Determine the [X, Y] coordinate at the center of the cell enclosing the given text.  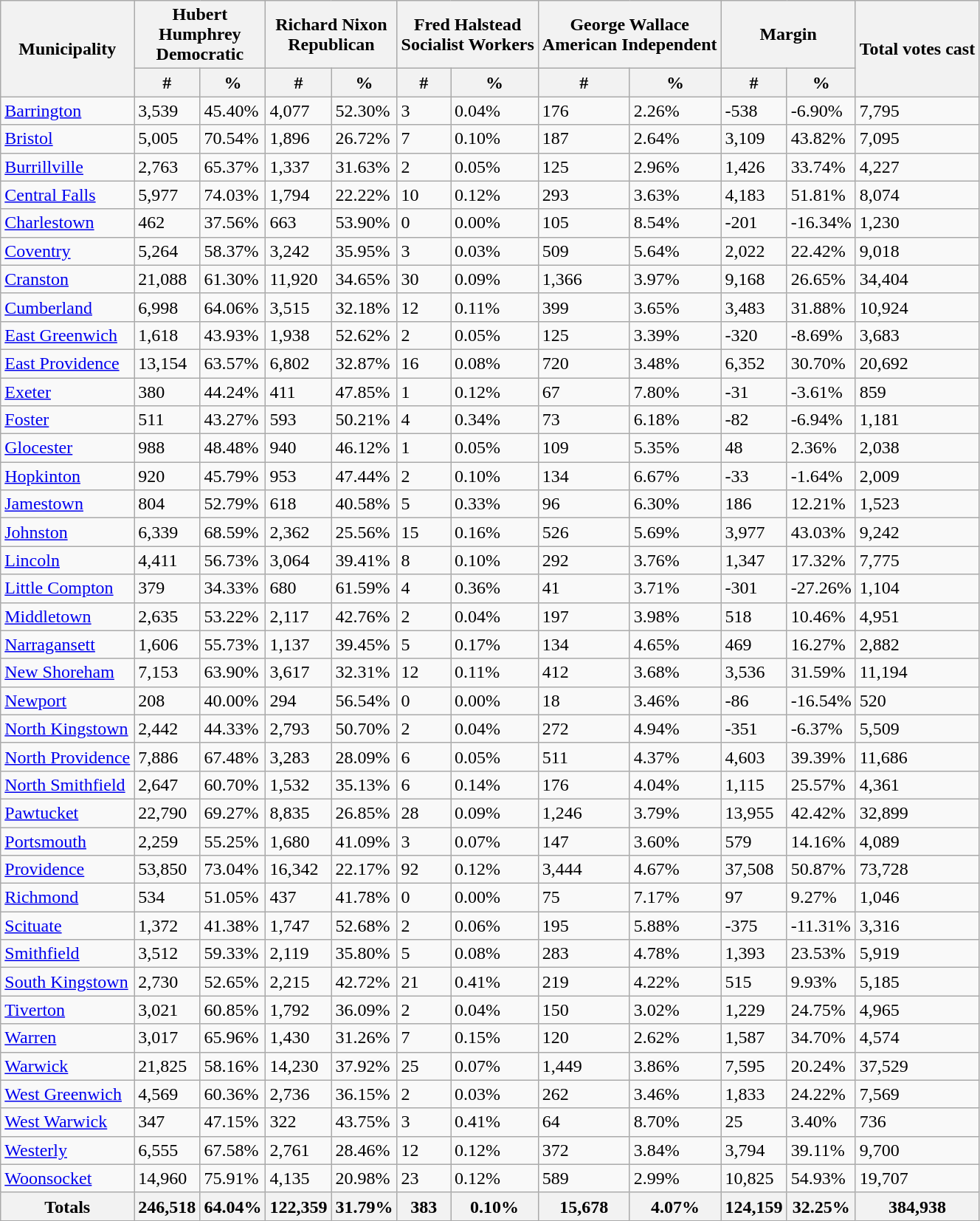
30 [424, 279]
5,005 [167, 139]
22.17% [365, 870]
1,938 [298, 335]
Fred HalsteadSocialist Workers [468, 35]
Totals [68, 1206]
2,038 [917, 448]
67.58% [233, 1150]
1,606 [167, 644]
Cumberland [68, 307]
13,154 [167, 363]
67.48% [233, 757]
Margin [788, 35]
20.98% [365, 1178]
2.99% [675, 1178]
41 [584, 588]
4,077 [298, 111]
45.40% [233, 111]
28.46% [365, 1150]
96 [584, 504]
43.03% [821, 532]
6,555 [167, 1150]
-201 [754, 223]
97 [754, 898]
75 [584, 898]
69.27% [233, 813]
23.53% [821, 954]
8 [424, 560]
2,215 [298, 982]
4.67% [675, 870]
520 [917, 701]
34,404 [917, 279]
31.59% [821, 673]
2,119 [298, 954]
618 [298, 504]
58.37% [233, 251]
7,795 [917, 111]
31.63% [365, 167]
50.87% [821, 870]
2,793 [298, 729]
56.73% [233, 560]
4,183 [754, 195]
52.30% [365, 111]
0.16% [494, 532]
3,109 [754, 139]
804 [167, 504]
399 [584, 307]
70.54% [233, 139]
52.62% [365, 335]
2.62% [675, 1038]
380 [167, 392]
-320 [754, 335]
25.56% [365, 532]
412 [584, 673]
44.33% [233, 729]
4,227 [917, 167]
3,483 [754, 307]
34.33% [233, 588]
988 [167, 448]
19,707 [917, 1178]
30.70% [821, 363]
-86 [754, 701]
53,850 [167, 870]
3.39% [675, 335]
109 [584, 448]
35.13% [365, 785]
65.96% [233, 1038]
32.25% [821, 1206]
7,595 [754, 1066]
589 [584, 1178]
Lincoln [68, 560]
246,518 [167, 1206]
2,761 [298, 1150]
372 [584, 1150]
40.58% [365, 504]
Central Falls [68, 195]
6.18% [675, 420]
47.85% [365, 392]
8.70% [675, 1122]
Glocester [68, 448]
4,135 [298, 1178]
42.72% [365, 982]
54.93% [821, 1178]
1,896 [298, 139]
283 [584, 954]
61.59% [365, 588]
187 [584, 139]
58.16% [233, 1066]
East Providence [68, 363]
22.22% [365, 195]
534 [167, 898]
20.24% [821, 1066]
4,411 [167, 560]
859 [917, 392]
2.96% [675, 167]
51.05% [233, 898]
347 [167, 1122]
Burrillville [68, 167]
4,569 [167, 1094]
5.64% [675, 251]
3.65% [675, 307]
0.36% [494, 588]
3.79% [675, 813]
39.45% [365, 644]
Exeter [68, 392]
1,792 [298, 1010]
3.02% [675, 1010]
2,022 [754, 251]
28 [424, 813]
56.54% [365, 701]
4,965 [917, 1010]
Narragansett [68, 644]
43.93% [233, 335]
Johnston [68, 532]
Foster [68, 420]
3,444 [584, 870]
3,794 [754, 1150]
Newport [68, 701]
34.65% [365, 279]
Woonsocket [68, 1178]
67 [584, 392]
4.37% [675, 757]
509 [584, 251]
92 [424, 870]
3,539 [167, 111]
384,938 [917, 1206]
6,352 [754, 363]
7,569 [917, 1094]
1,181 [917, 420]
4,574 [917, 1038]
2,442 [167, 729]
294 [298, 701]
Hopkinton [68, 476]
West Warwick [68, 1122]
3.40% [821, 1122]
55.73% [233, 644]
5,264 [167, 251]
42.76% [365, 616]
219 [584, 982]
75.91% [233, 1178]
16,342 [298, 870]
3,536 [754, 673]
36.09% [365, 1010]
3,242 [298, 251]
0.14% [494, 785]
720 [584, 363]
0.15% [494, 1038]
43.27% [233, 420]
3.86% [675, 1066]
Scituate [68, 926]
3.63% [675, 195]
5.88% [675, 926]
3.68% [675, 673]
Portsmouth [68, 841]
10.46% [821, 616]
-11.31% [821, 926]
41.38% [233, 926]
-6.94% [821, 420]
2,362 [298, 532]
-375 [754, 926]
74.03% [233, 195]
3.84% [675, 1150]
21,088 [167, 279]
2,009 [917, 476]
45.79% [233, 476]
48.48% [233, 448]
55.25% [233, 841]
105 [584, 223]
52.65% [233, 982]
25.57% [821, 785]
35.95% [365, 251]
52.79% [233, 504]
44.24% [233, 392]
65.37% [233, 167]
1,430 [298, 1038]
61.30% [233, 279]
Jamestown [68, 504]
Coventry [68, 251]
2,259 [167, 841]
0.17% [494, 644]
292 [584, 560]
-301 [754, 588]
272 [584, 729]
14.16% [821, 841]
73.04% [233, 870]
920 [167, 476]
383 [424, 1206]
31.88% [821, 307]
22,790 [167, 813]
1,104 [917, 588]
Smithfield [68, 954]
3.48% [675, 363]
64.06% [233, 307]
940 [298, 448]
3,316 [917, 926]
11,686 [917, 757]
1,747 [298, 926]
10 [424, 195]
43.75% [365, 1122]
51.81% [821, 195]
9,168 [754, 279]
515 [754, 982]
3.60% [675, 841]
1,393 [754, 954]
50.21% [365, 420]
46.12% [365, 448]
Total votes cast [917, 49]
4.22% [675, 982]
4,089 [917, 841]
64.04% [233, 1206]
120 [584, 1038]
5.35% [675, 448]
3,512 [167, 954]
5,509 [917, 729]
North Providence [68, 757]
47.15% [233, 1122]
50.70% [365, 729]
48 [754, 448]
7,095 [917, 139]
37.56% [233, 223]
Richmond [68, 898]
953 [298, 476]
73 [584, 420]
39.39% [821, 757]
208 [167, 701]
Little Compton [68, 588]
262 [584, 1094]
195 [584, 926]
12.21% [821, 504]
1,337 [298, 167]
Cranston [68, 279]
680 [298, 588]
-16.54% [821, 701]
George WallaceAmerican Independent [629, 35]
4.04% [675, 785]
Pawtucket [68, 813]
1,833 [754, 1094]
4.78% [675, 954]
60.85% [233, 1010]
-16.34% [821, 223]
Charlestown [68, 223]
35.80% [365, 954]
322 [298, 1122]
East Greenwich [68, 335]
9,700 [917, 1150]
North Kingstown [68, 729]
3.98% [675, 616]
34.70% [821, 1038]
Municipality [68, 49]
Middletown [68, 616]
0.34% [494, 420]
5,919 [917, 954]
5.69% [675, 532]
2,763 [167, 167]
31.26% [365, 1038]
2,635 [167, 616]
17.32% [821, 560]
26.65% [821, 279]
Barrington [68, 111]
4,361 [917, 785]
147 [584, 841]
32,899 [917, 813]
-351 [754, 729]
37.92% [365, 1066]
10,924 [917, 307]
New Shoreham [68, 673]
16 [424, 363]
North Smithfield [68, 785]
47.44% [365, 476]
21 [424, 982]
-8.69% [821, 335]
1,229 [754, 1010]
1,794 [298, 195]
2.64% [675, 139]
3,283 [298, 757]
7,775 [917, 560]
0.06% [494, 926]
64 [584, 1122]
1,449 [584, 1066]
-3.61% [821, 392]
Warren [68, 1038]
1,532 [298, 785]
379 [167, 588]
40.00% [233, 701]
53.90% [365, 223]
32.87% [365, 363]
3.76% [675, 560]
7.17% [675, 898]
31.79% [365, 1206]
3.97% [675, 279]
20,692 [917, 363]
1,680 [298, 841]
15,678 [584, 1206]
15 [424, 532]
2.36% [821, 448]
1,347 [754, 560]
7.80% [675, 392]
37,529 [917, 1066]
2,730 [167, 982]
1,046 [917, 898]
52.68% [365, 926]
West Greenwich [68, 1094]
1,366 [584, 279]
4.94% [675, 729]
41.78% [365, 898]
186 [754, 504]
1,587 [754, 1038]
6.30% [675, 504]
HubertHumphreyDemocratic [200, 35]
28.09% [365, 757]
579 [754, 841]
3.71% [675, 588]
43.82% [821, 139]
Tiverton [68, 1010]
197 [584, 616]
14,230 [298, 1066]
518 [754, 616]
6,802 [298, 363]
4.65% [675, 644]
1,372 [167, 926]
53.22% [233, 616]
293 [584, 195]
411 [298, 392]
3,021 [167, 1010]
6,998 [167, 307]
Bristol [68, 139]
469 [754, 644]
1,246 [584, 813]
4,951 [917, 616]
26.85% [365, 813]
1,137 [298, 644]
1,115 [754, 785]
9.27% [821, 898]
-27.26% [821, 588]
6.67% [675, 476]
593 [298, 420]
11,920 [298, 279]
2,117 [298, 616]
-6.90% [821, 111]
6,339 [167, 532]
8.54% [675, 223]
24.75% [821, 1010]
3,064 [298, 560]
13,955 [754, 813]
37,508 [754, 870]
437 [298, 898]
4.07% [675, 1206]
73,728 [917, 870]
2,736 [298, 1094]
9.93% [821, 982]
7,886 [167, 757]
122,359 [298, 1206]
3,683 [917, 335]
-538 [754, 111]
60.70% [233, 785]
16.27% [821, 644]
2.26% [675, 111]
23 [424, 1178]
9,018 [917, 251]
663 [298, 223]
10,825 [754, 1178]
462 [167, 223]
1,618 [167, 335]
-82 [754, 420]
5,185 [917, 982]
59.33% [233, 954]
South Kingstown [68, 982]
526 [584, 532]
36.15% [365, 1094]
9,242 [917, 532]
Warwick [68, 1066]
-33 [754, 476]
42.42% [821, 813]
-6.37% [821, 729]
3,017 [167, 1038]
3,977 [754, 532]
63.57% [233, 363]
21,825 [167, 1066]
39.11% [821, 1150]
8,835 [298, 813]
68.59% [233, 532]
-31 [754, 392]
41.09% [365, 841]
18 [584, 701]
32.31% [365, 673]
3,617 [298, 673]
1,426 [754, 167]
11,194 [917, 673]
1,230 [917, 223]
1,523 [917, 504]
2,647 [167, 785]
7,153 [167, 673]
2,882 [917, 644]
Providence [68, 870]
24.22% [821, 1094]
150 [584, 1010]
124,159 [754, 1206]
63.90% [233, 673]
33.74% [821, 167]
736 [917, 1122]
39.41% [365, 560]
0.33% [494, 504]
Westerly [68, 1150]
22.42% [821, 251]
60.36% [233, 1094]
5,977 [167, 195]
26.72% [365, 139]
8,074 [917, 195]
32.18% [365, 307]
Richard NixonRepublican [331, 35]
-1.64% [821, 476]
3,515 [298, 307]
4,603 [754, 757]
14,960 [167, 1178]
